Extract the [x, y] coordinate from the center of the cell holding the provided text.  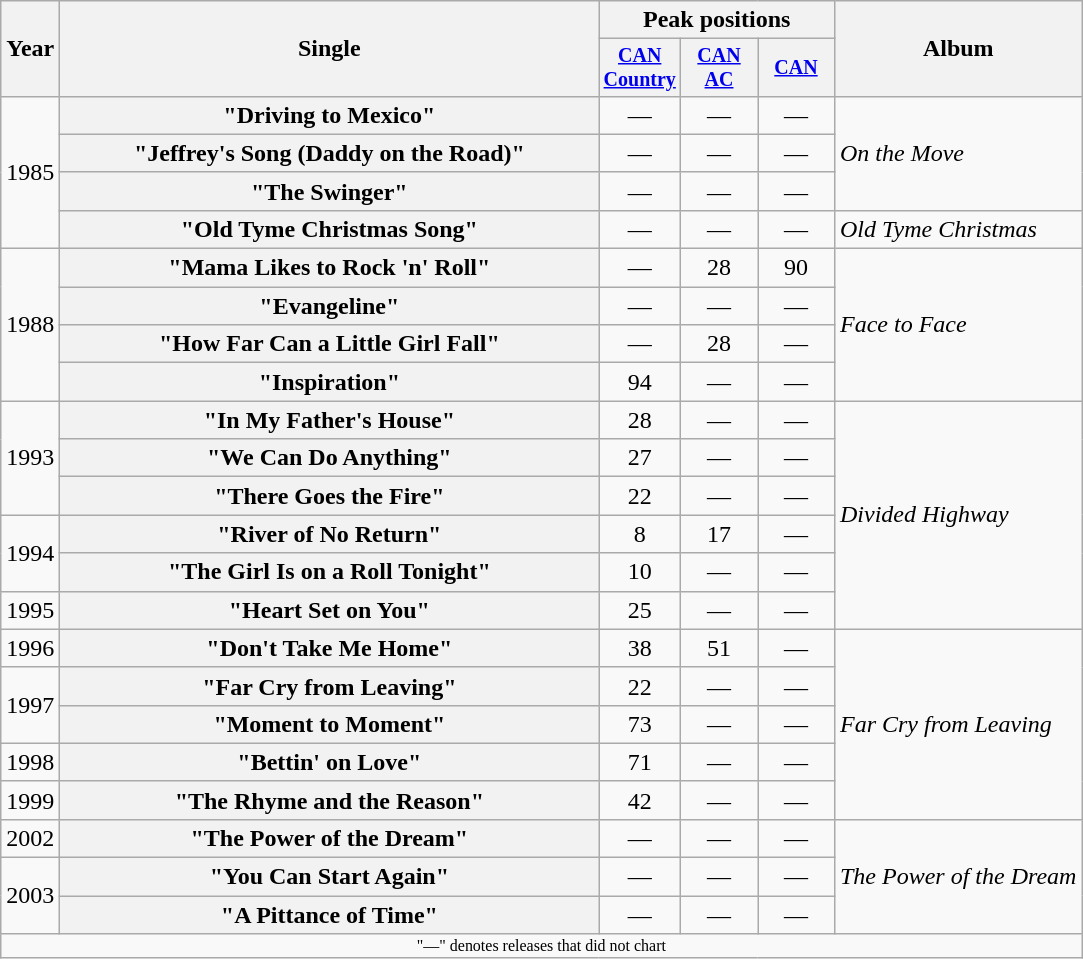
"Driving to Mexico" [330, 115]
"How Far Can a Little Girl Fall" [330, 344]
1994 [30, 553]
1985 [30, 172]
71 [640, 762]
Old Tyme Christmas [958, 229]
"River of No Return" [330, 534]
"Evangeline" [330, 306]
Album [958, 49]
"Moment to Moment" [330, 724]
"The Girl Is on a Roll Tonight" [330, 572]
"We Can Do Anything" [330, 458]
"There Goes the Fire" [330, 496]
On the Move [958, 153]
1996 [30, 648]
"Mama Likes to Rock 'n' Roll" [330, 268]
42 [640, 800]
"Jeffrey's Song (Daddy on the Road)" [330, 153]
Far Cry from Leaving [958, 724]
51 [720, 648]
CAN AC [720, 68]
2002 [30, 838]
17 [720, 534]
The Power of the Dream [958, 876]
Year [30, 49]
1997 [30, 705]
"The Swinger" [330, 191]
1993 [30, 458]
CAN [796, 68]
Peak positions [717, 20]
"In My Father's House" [330, 420]
1999 [30, 800]
73 [640, 724]
1995 [30, 610]
8 [640, 534]
"Don't Take Me Home" [330, 648]
Face to Face [958, 325]
10 [640, 572]
"Far Cry from Leaving" [330, 686]
Divided Highway [958, 515]
"You Can Start Again" [330, 877]
94 [640, 382]
27 [640, 458]
"The Power of the Dream" [330, 838]
"—" denotes releases that did not chart [542, 946]
25 [640, 610]
"Inspiration" [330, 382]
Single [330, 49]
1998 [30, 762]
CAN Country [640, 68]
"Old Tyme Christmas Song" [330, 229]
"The Rhyme and the Reason" [330, 800]
"Bettin' on Love" [330, 762]
1988 [30, 325]
90 [796, 268]
38 [640, 648]
"A Pittance of Time" [330, 915]
2003 [30, 896]
"Heart Set on You" [330, 610]
